Detect which cell encompasses the target text, then output its [x, y] center coordinate. 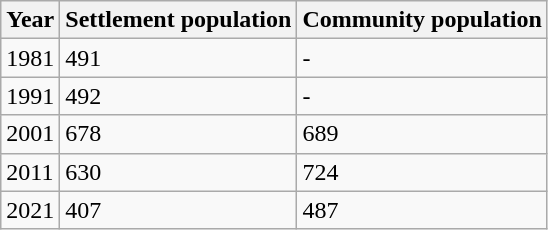
2011 [30, 172]
491 [178, 58]
407 [178, 210]
678 [178, 134]
630 [178, 172]
1981 [30, 58]
492 [178, 96]
1991 [30, 96]
724 [422, 172]
2021 [30, 210]
Community population [422, 20]
Settlement population [178, 20]
487 [422, 210]
2001 [30, 134]
Year [30, 20]
689 [422, 134]
